Return the [x, y] coordinate for the center point of the cell that contains the specified text.  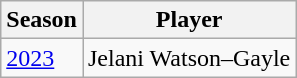
2023 [42, 58]
Jelani Watson–Gayle [188, 58]
Season [42, 20]
Player [188, 20]
